Search for the cell housing the specified text and yield its (X, Y) center coordinate. 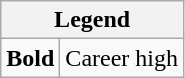
Bold (30, 58)
Legend (92, 20)
Career high (122, 58)
